Detect which cell encompasses the target text, then output its [X, Y] center coordinate. 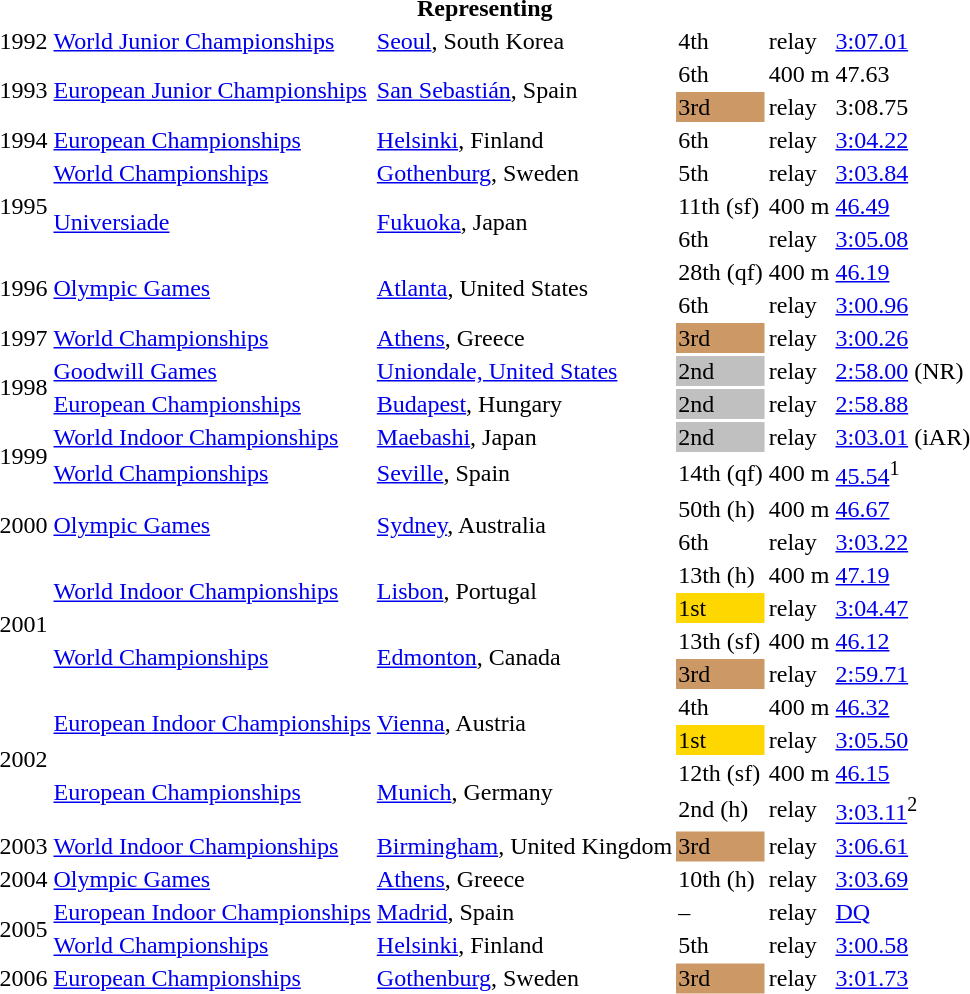
World Junior Championships [212, 41]
European Junior Championships [212, 90]
Vienna, Austria [524, 724]
Goodwill Games [212, 371]
Fukuoka, Japan [524, 222]
Madrid, Spain [524, 912]
Maebashi, Japan [524, 437]
San Sebastián, Spain [524, 90]
Uniondale, United States [524, 371]
11th (sf) [721, 206]
Munich, Germany [524, 792]
Seoul, South Korea [524, 41]
28th (qf) [721, 272]
13th (h) [721, 575]
– [721, 912]
Birmingham, United Kingdom [524, 846]
12th (sf) [721, 773]
50th (h) [721, 509]
Lisbon, Portugal [524, 592]
Sydney, Australia [524, 526]
Universiade [212, 222]
Seville, Spain [524, 473]
Edmonton, Canada [524, 658]
13th (sf) [721, 641]
10th (h) [721, 879]
Budapest, Hungary [524, 404]
2nd (h) [721, 809]
14th (qf) [721, 473]
Atlanta, United States [524, 288]
